Return the (X, Y) coordinate for the center point of the cell that contains the specified text.  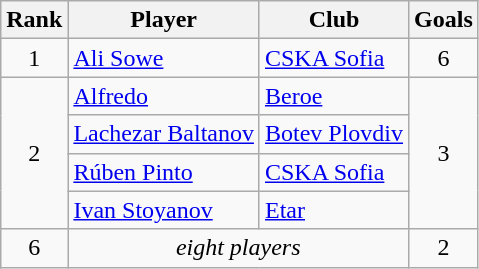
Rúben Pinto (164, 172)
Player (164, 20)
Ali Sowe (164, 58)
eight players (238, 248)
1 (34, 58)
Botev Plovdiv (334, 134)
Rank (34, 20)
Club (334, 20)
Beroe (334, 96)
Lachezar Baltanov (164, 134)
Etar (334, 210)
3 (444, 153)
Alfredo (164, 96)
Goals (444, 20)
Ivan Stoyanov (164, 210)
